Determine the [X, Y] coordinate at the center of the cell enclosing the given text.  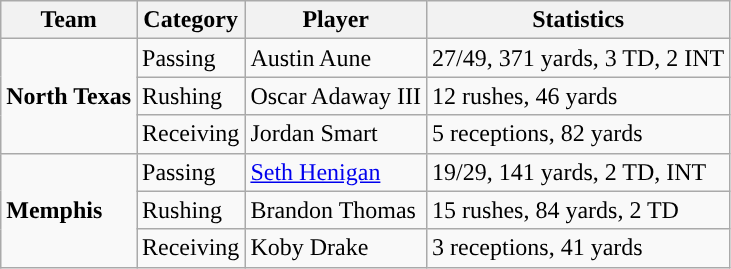
Statistics [578, 20]
Jordan Smart [336, 134]
3 receptions, 41 yards [578, 248]
15 rushes, 84 yards, 2 TD [578, 210]
Team [69, 20]
Brandon Thomas [336, 210]
12 rushes, 46 yards [578, 96]
Austin Aune [336, 58]
Oscar Adaway III [336, 96]
Category [190, 20]
Memphis [69, 210]
Koby Drake [336, 248]
North Texas [69, 96]
Player [336, 20]
5 receptions, 82 yards [578, 134]
27/49, 371 yards, 3 TD, 2 INT [578, 58]
Seth Henigan [336, 172]
19/29, 141 yards, 2 TD, INT [578, 172]
